Search for the cell housing the specified text and yield its (X, Y) center coordinate. 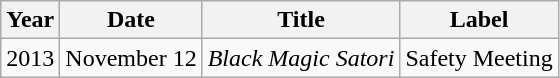
Year (30, 20)
2013 (30, 58)
Safety Meeting (479, 58)
Black Magic Satori (301, 58)
Date (131, 20)
Title (301, 20)
November 12 (131, 58)
Label (479, 20)
